Pinpoint the cell where the given text exists, returning its (x, y) midpoint coordinate. 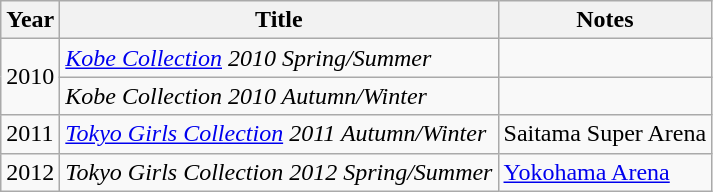
Year (30, 20)
Kobe Collection 2010 Autumn/Winter (279, 96)
2010 (30, 77)
Title (279, 20)
Notes (605, 20)
Kobe Collection 2010 Spring/Summer (279, 58)
Saitama Super Arena (605, 134)
2011 (30, 134)
Yokohama Arena (605, 172)
Tokyo Girls Collection 2011 Autumn/Winter (279, 134)
2012 (30, 172)
Tokyo Girls Collection 2012 Spring/Summer (279, 172)
